Locate the cell with the specified text and output its [x, y] center coordinate. 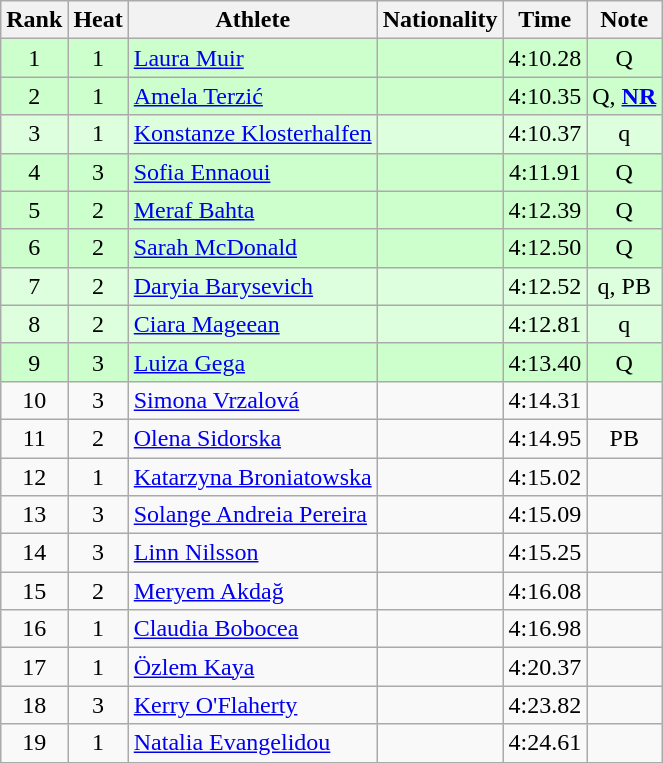
8 [34, 324]
Kerry O'Flaherty [252, 705]
7 [34, 286]
16 [34, 629]
4:14.31 [545, 400]
15 [34, 591]
Meraf Bahta [252, 210]
Nationality [440, 20]
q, PB [624, 286]
Athlete [252, 20]
Özlem Kaya [252, 667]
5 [34, 210]
4:23.82 [545, 705]
17 [34, 667]
Laura Muir [252, 58]
4:20.37 [545, 667]
6 [34, 248]
4:15.02 [545, 477]
4:12.50 [545, 248]
Sofia Ennaoui [252, 172]
Ciara Mageean [252, 324]
PB [624, 438]
4:10.35 [545, 96]
4:14.95 [545, 438]
Solange Andreia Pereira [252, 515]
4:24.61 [545, 743]
4:16.98 [545, 629]
4:12.81 [545, 324]
Katarzyna Broniatowska [252, 477]
10 [34, 400]
Q, NR [624, 96]
9 [34, 362]
4:12.39 [545, 210]
Simona Vrzalová [252, 400]
Daryia Barysevich [252, 286]
Meryem Akdağ [252, 591]
Luiza Gega [252, 362]
14 [34, 553]
Linn Nilsson [252, 553]
4:11.91 [545, 172]
4:10.28 [545, 58]
Konstanze Klosterhalfen [252, 134]
4:15.25 [545, 553]
Amela Terzić [252, 96]
4 [34, 172]
19 [34, 743]
Sarah McDonald [252, 248]
Heat [98, 20]
Time [545, 20]
4:12.52 [545, 286]
4:10.37 [545, 134]
4:15.09 [545, 515]
12 [34, 477]
4:16.08 [545, 591]
18 [34, 705]
11 [34, 438]
Note [624, 20]
Claudia Bobocea [252, 629]
4:13.40 [545, 362]
Natalia Evangelidou [252, 743]
13 [34, 515]
Olena Sidorska [252, 438]
Rank [34, 20]
